Output the (x, y) coordinate of the center of the cell containing the given text.  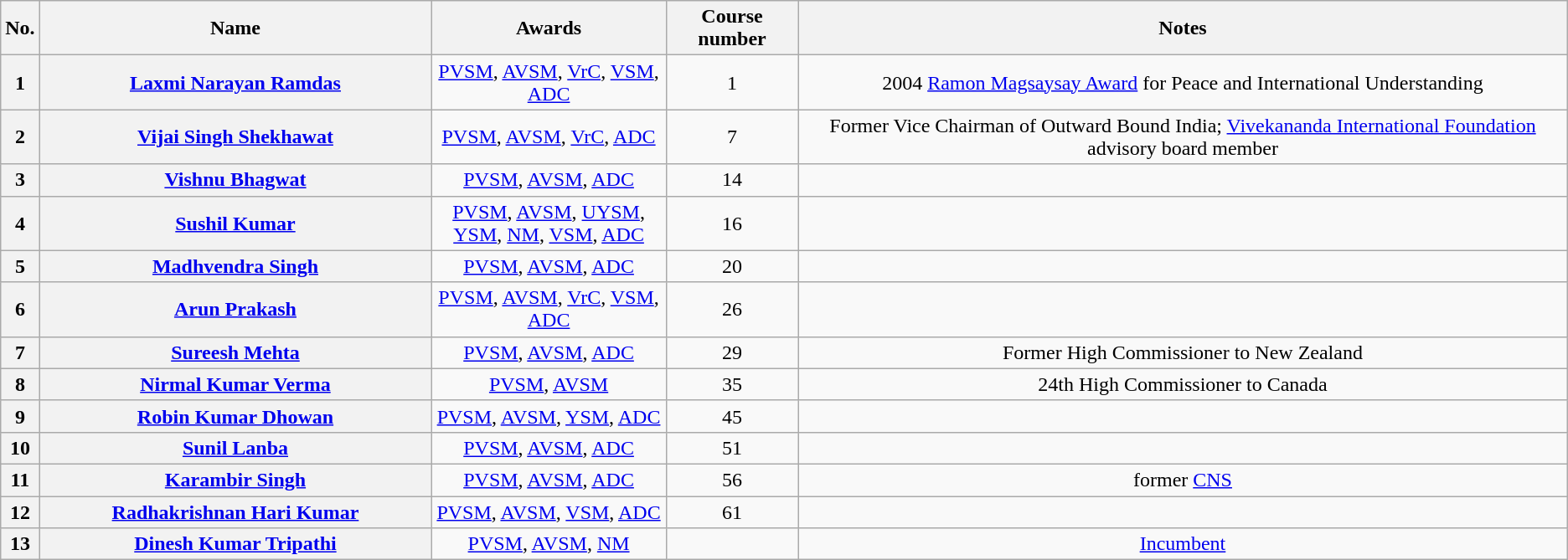
2 (20, 137)
PVSM, AVSM, VSM, ADC (549, 511)
Vijai Singh Shekhawat (235, 137)
Laxmi Narayan Ramdas (235, 82)
13 (20, 544)
56 (732, 480)
Madhvendra Singh (235, 266)
24th High Commissioner to Canada (1183, 384)
Karambir Singh (235, 480)
6 (20, 310)
Incumbent (1183, 544)
3 (20, 180)
PVSM, AVSM, VrC, ADC (549, 137)
26 (732, 310)
29 (732, 352)
PVSM, AVSM, UYSM, YSM, NM, VSM, ADC (549, 223)
11 (20, 480)
35 (732, 384)
Sureesh Mehta (235, 352)
Radhakrishnan Hari Kumar (235, 511)
Former Vice Chairman of Outward Bound India; Vivekananda International Foundation advisory board member (1183, 137)
Arun Prakash (235, 310)
4 (20, 223)
9 (20, 416)
Notes (1183, 28)
20 (732, 266)
No. (20, 28)
5 (20, 266)
14 (732, 180)
61 (732, 511)
former CNS (1183, 480)
2004 Ramon Magsaysay Award for Peace and International Understanding (1183, 82)
Awards (549, 28)
51 (732, 448)
PVSM, AVSM (549, 384)
Sushil Kumar (235, 223)
Dinesh Kumar Tripathi (235, 544)
Sunil Lanba (235, 448)
Former High Commissioner to New Zealand (1183, 352)
PVSM, AVSM, NM (549, 544)
Vishnu Bhagwat (235, 180)
Name (235, 28)
8 (20, 384)
10 (20, 448)
Robin Kumar Dhowan (235, 416)
Course number (732, 28)
12 (20, 511)
PVSM, AVSM, YSM, ADC (549, 416)
16 (732, 223)
Nirmal Kumar Verma (235, 384)
45 (732, 416)
